Output the [X, Y] coordinate of the center of the cell containing the given text.  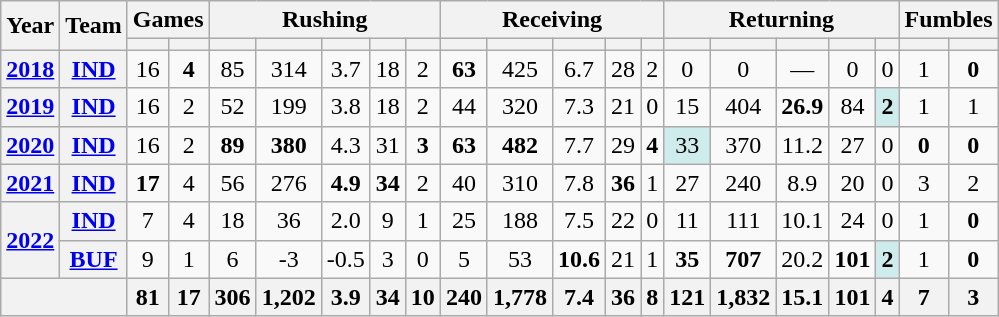
26.9 [802, 107]
7.3 [578, 107]
Returning [782, 20]
7.7 [578, 145]
5 [464, 259]
24 [852, 221]
310 [520, 183]
84 [852, 107]
1,778 [520, 297]
— [802, 69]
8 [652, 297]
25 [464, 221]
10 [422, 297]
33 [688, 145]
15.1 [802, 297]
28 [624, 69]
111 [744, 221]
482 [520, 145]
Receiving [552, 20]
6 [232, 259]
29 [624, 145]
85 [232, 69]
2.0 [346, 221]
3.8 [346, 107]
7.4 [578, 297]
276 [288, 183]
4.3 [346, 145]
7.5 [578, 221]
22 [624, 221]
44 [464, 107]
89 [232, 145]
Team [94, 26]
56 [232, 183]
306 [232, 297]
8.9 [802, 183]
10.6 [578, 259]
7.8 [578, 183]
320 [520, 107]
40 [464, 183]
2019 [30, 107]
3.9 [346, 297]
20.2 [802, 259]
BUF [94, 259]
2021 [30, 183]
35 [688, 259]
-0.5 [346, 259]
199 [288, 107]
6.7 [578, 69]
-3 [288, 259]
Fumbles [948, 20]
Games [168, 20]
707 [744, 259]
53 [520, 259]
121 [688, 297]
11 [688, 221]
11.2 [802, 145]
1,202 [288, 297]
10.1 [802, 221]
4.9 [346, 183]
Rushing [324, 20]
404 [744, 107]
20 [852, 183]
314 [288, 69]
3.7 [346, 69]
425 [520, 69]
188 [520, 221]
31 [388, 145]
370 [744, 145]
2022 [30, 240]
52 [232, 107]
2018 [30, 69]
81 [148, 297]
15 [688, 107]
380 [288, 145]
Year [30, 26]
1,832 [744, 297]
2020 [30, 145]
